For the text-containing cell, return its midpoint in [X, Y] coordinate format. 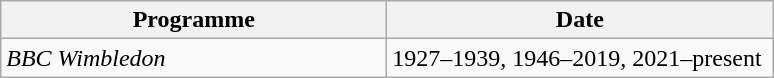
1927–1939, 1946–2019, 2021–present [580, 58]
BBC Wimbledon [194, 58]
Programme [194, 20]
Date [580, 20]
